Identify which cell holds the provided text, then report its (x, y) central coordinate. 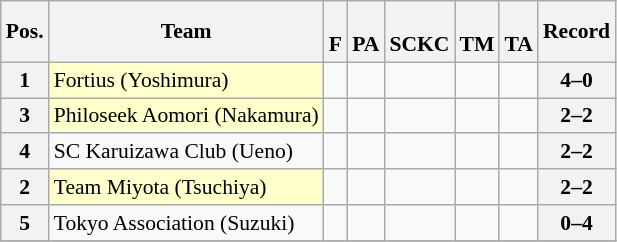
5 (25, 223)
3 (25, 116)
2 (25, 187)
Philoseek Aomori (Nakamura) (186, 116)
PA (366, 32)
Team Miyota (Tsuchiya) (186, 187)
SC Karuizawa Club (Ueno) (186, 152)
0–4 (576, 223)
TM (476, 32)
F (336, 32)
1 (25, 80)
Record (576, 32)
4–0 (576, 80)
Tokyo Association (Suzuki) (186, 223)
Pos. (25, 32)
4 (25, 152)
TA (518, 32)
Fortius (Yoshimura) (186, 80)
SCKC (419, 32)
Team (186, 32)
